Identify which cell holds the provided text, then report its (X, Y) central coordinate. 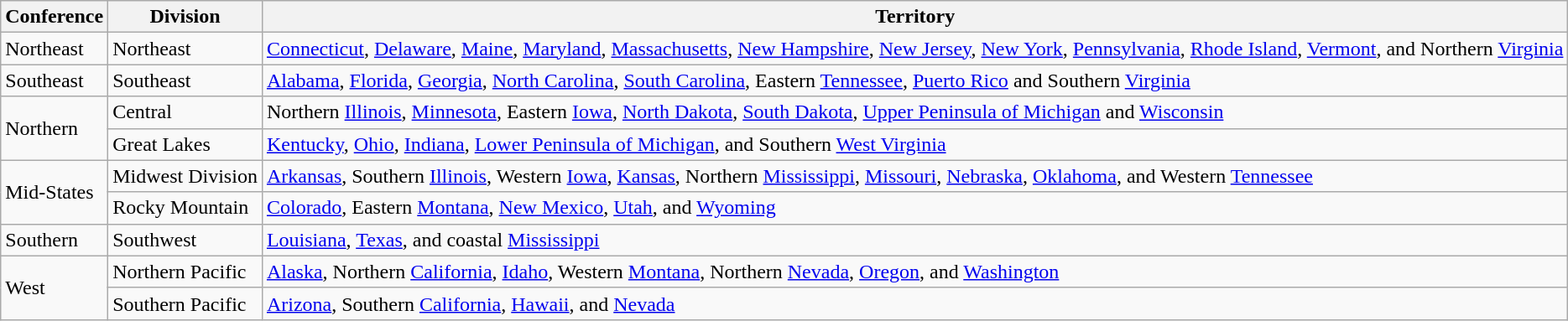
Rocky Mountain (185, 208)
Mid-States (55, 192)
Colorado, Eastern Montana, New Mexico, Utah, and Wyoming (914, 208)
Great Lakes (185, 144)
Louisiana, Texas, and coastal Mississippi (914, 240)
Division (185, 17)
Kentucky, Ohio, Indiana, Lower Peninsula of Michigan, and Southern West Virginia (914, 144)
Arizona, Southern California, Hawaii, and Nevada (914, 303)
Northern Pacific (185, 272)
Southwest (185, 240)
Arkansas, Southern Illinois, Western Iowa, Kansas, Northern Mississippi, Missouri, Nebraska, Oklahoma, and Western Tennessee (914, 176)
Southern (55, 240)
Southern Pacific (185, 303)
Central (185, 112)
Northern (55, 128)
Alaska, Northern California, Idaho, Western Montana, Northern Nevada, Oregon, and Washington (914, 272)
West (55, 287)
Midwest Division (185, 176)
Territory (914, 17)
Northern Illinois, Minnesota, Eastern Iowa, North Dakota, South Dakota, Upper Peninsula of Michigan and Wisconsin (914, 112)
Alabama, Florida, Georgia, North Carolina, South Carolina, Eastern Tennessee, Puerto Rico and Southern Virginia (914, 80)
Conference (55, 17)
